Detect which cell encompasses the target text, then output its [X, Y] center coordinate. 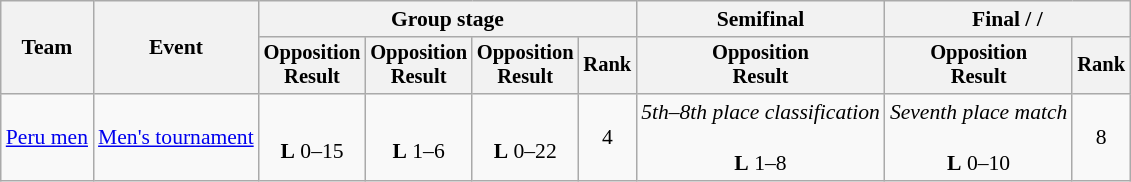
L 1–6 [418, 138]
Seventh place matchL 0–10 [979, 138]
Team [47, 48]
Final / / [1008, 19]
Group stage [448, 19]
4 [608, 138]
Men's tournament [176, 138]
Event [176, 48]
5th–8th place classificationL 1–8 [760, 138]
Semifinal [760, 19]
8 [1101, 138]
Peru men [47, 138]
L 0–22 [526, 138]
L 0–15 [312, 138]
